Output the (X, Y) coordinate of the center of the cell containing the given text.  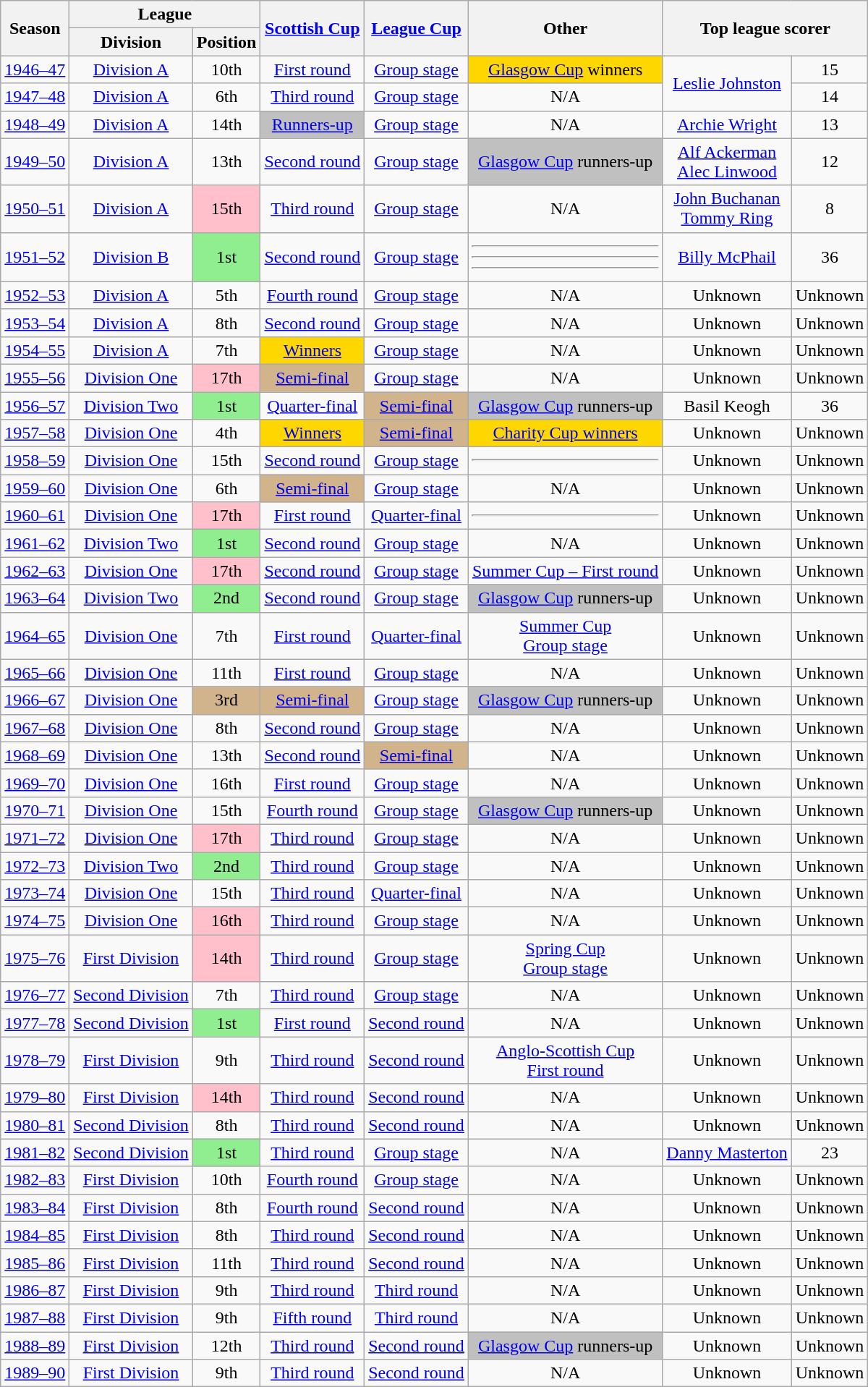
Billy McPhail (727, 257)
Other (565, 28)
14 (830, 97)
1964–65 (35, 635)
Runners-up (312, 124)
League (165, 14)
1960–61 (35, 516)
1984–85 (35, 1235)
1965–66 (35, 673)
Scottish Cup (312, 28)
1957–58 (35, 433)
1975–76 (35, 958)
1955–56 (35, 378)
1977–78 (35, 1023)
1982–83 (35, 1180)
1973–74 (35, 894)
Anglo-Scottish CupFirst round (565, 1061)
1949–50 (35, 162)
8 (830, 208)
1948–49 (35, 124)
1981–82 (35, 1153)
Glasgow Cup winners (565, 69)
Summer CupGroup stage (565, 635)
4th (226, 433)
John BuchananTommy Ring (727, 208)
1986–87 (35, 1290)
1970–71 (35, 810)
1967–68 (35, 728)
1952–53 (35, 295)
Spring CupGroup stage (565, 958)
1988–89 (35, 1345)
1950–51 (35, 208)
1989–90 (35, 1373)
12th (226, 1345)
1969–70 (35, 783)
Division (131, 42)
13 (830, 124)
1951–52 (35, 257)
1968–69 (35, 755)
1962–63 (35, 571)
1966–67 (35, 700)
12 (830, 162)
1976–77 (35, 996)
1947–48 (35, 97)
Position (226, 42)
1963–64 (35, 598)
Archie Wright (727, 124)
1983–84 (35, 1208)
1956–57 (35, 406)
1971–72 (35, 838)
15 (830, 69)
23 (830, 1153)
1946–47 (35, 69)
Alf AckermanAlec Linwood (727, 162)
Charity Cup winners (565, 433)
1954–55 (35, 350)
1953–54 (35, 323)
Fifth round (312, 1318)
Basil Keogh (727, 406)
1978–79 (35, 1061)
1979–80 (35, 1098)
1985–86 (35, 1263)
5th (226, 295)
Top league scorer (765, 28)
1980–81 (35, 1125)
Summer Cup – First round (565, 571)
1959–60 (35, 488)
League Cup (417, 28)
1961–62 (35, 543)
Leslie Johnston (727, 83)
Division B (131, 257)
1958–59 (35, 461)
3rd (226, 700)
Danny Masterton (727, 1153)
Season (35, 28)
1987–88 (35, 1318)
1974–75 (35, 921)
1972–73 (35, 866)
